Scan for the cell matching the given text and deliver its (x, y) coordinate at center. 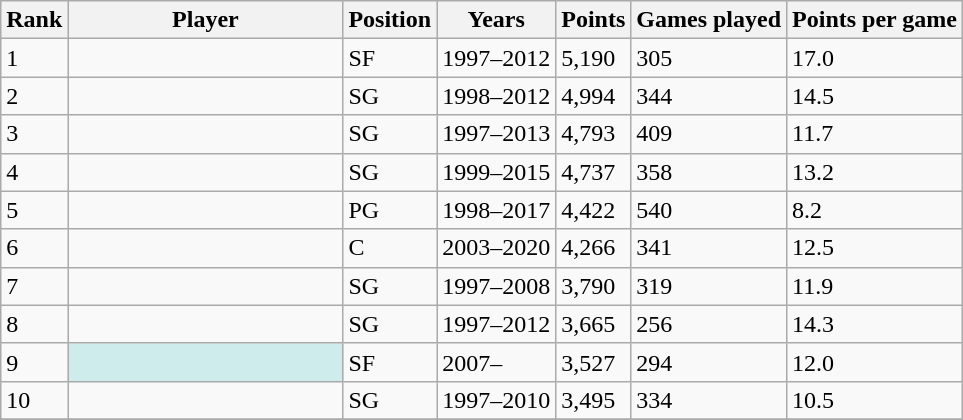
294 (709, 362)
4,737 (594, 172)
13.2 (875, 172)
17.0 (875, 58)
2007– (496, 362)
4,994 (594, 96)
305 (709, 58)
1997–2010 (496, 400)
1997–2008 (496, 286)
11.7 (875, 134)
3,527 (594, 362)
C (390, 248)
Rank (34, 20)
3,495 (594, 400)
540 (709, 210)
358 (709, 172)
Player (206, 20)
1999–2015 (496, 172)
256 (709, 324)
3,790 (594, 286)
14.5 (875, 96)
7 (34, 286)
319 (709, 286)
409 (709, 134)
Years (496, 20)
9 (34, 362)
8 (34, 324)
5,190 (594, 58)
2 (34, 96)
3,665 (594, 324)
2003–2020 (496, 248)
334 (709, 400)
4,266 (594, 248)
10.5 (875, 400)
1997–2013 (496, 134)
8.2 (875, 210)
Points per game (875, 20)
PG (390, 210)
14.3 (875, 324)
Games played (709, 20)
1998–2017 (496, 210)
10 (34, 400)
3 (34, 134)
11.9 (875, 286)
1998–2012 (496, 96)
12.5 (875, 248)
5 (34, 210)
12.0 (875, 362)
4,422 (594, 210)
6 (34, 248)
344 (709, 96)
Position (390, 20)
4 (34, 172)
1 (34, 58)
Points (594, 20)
341 (709, 248)
4,793 (594, 134)
